Identify which cell holds the provided text, then report its [X, Y] central coordinate. 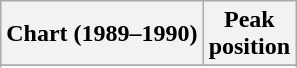
Chart (1989–1990) [102, 34]
Peakposition [249, 34]
